From the cell containing the given text, extract its center point as [x, y] coordinate. 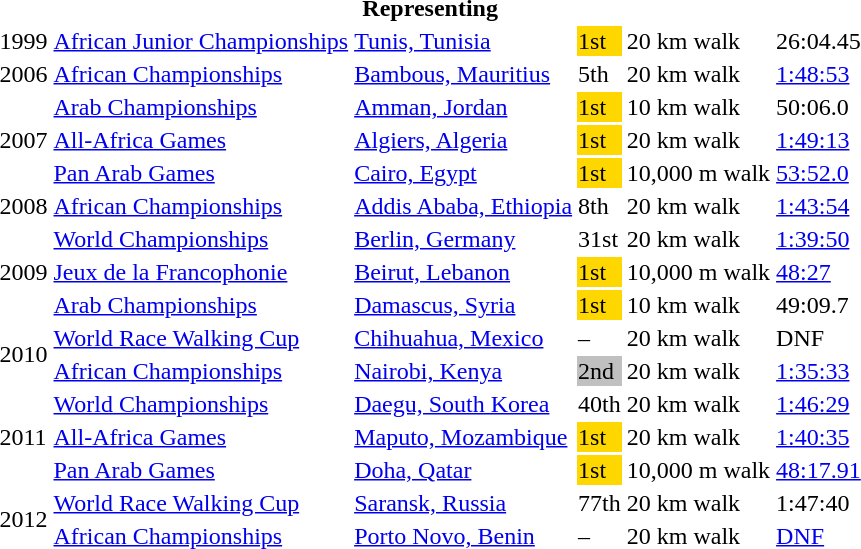
Saransk, Russia [464, 503]
5th [600, 74]
Maputo, Mozambique [464, 437]
77th [600, 503]
Amman, Jordan [464, 107]
Damascus, Syria [464, 305]
8th [600, 206]
Algiers, Algeria [464, 140]
Doha, Qatar [464, 470]
African Junior Championships [201, 41]
Beirut, Lebanon [464, 272]
– [600, 338]
Chihuahua, Mexico [464, 338]
Berlin, Germany [464, 239]
Tunis, Tunisia [464, 41]
Addis Ababa, Ethiopia [464, 206]
Daegu, South Korea [464, 404]
Jeux de la Francophonie [201, 272]
31st [600, 239]
40th [600, 404]
2nd [600, 371]
Bambous, Mauritius [464, 74]
Nairobi, Kenya [464, 371]
Cairo, Egypt [464, 173]
